Scan for the cell matching the given text and deliver its [X, Y] coordinate at center. 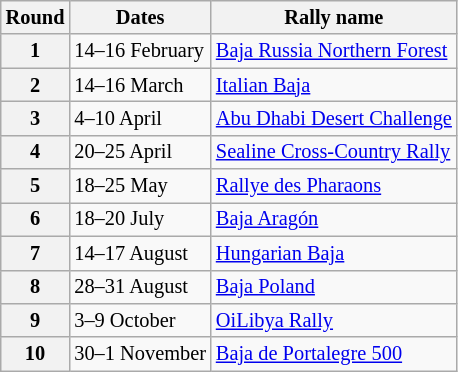
9 [36, 320]
3 [36, 118]
10 [36, 354]
Sealine Cross-Country Rally [334, 152]
3–9 October [140, 320]
4–10 April [140, 118]
Baja Poland [334, 287]
18–20 July [140, 219]
5 [36, 186]
30–1 November [140, 354]
Abu Dhabi Desert Challenge [334, 118]
Round [36, 17]
18–25 May [140, 186]
6 [36, 219]
20–25 April [140, 152]
28–31 August [140, 287]
Italian Baja [334, 85]
Baja de Portalegre 500 [334, 354]
1 [36, 51]
Baja Russia Northern Forest [334, 51]
Hungarian Baja [334, 253]
14–17 August [140, 253]
Rallye des Pharaons [334, 186]
14–16 February [140, 51]
4 [36, 152]
14–16 March [140, 85]
2 [36, 85]
7 [36, 253]
Rally name [334, 17]
OiLibya Rally [334, 320]
8 [36, 287]
Baja Aragón [334, 219]
Dates [140, 17]
